Identify which cell holds the provided text, then report its [x, y] central coordinate. 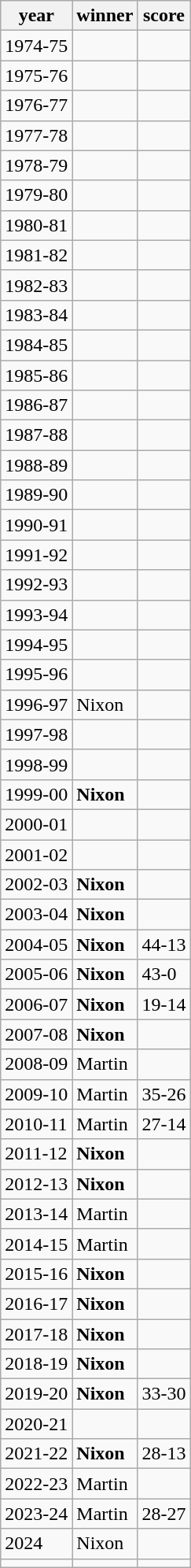
1996-97 [36, 704]
1991-92 [36, 555]
1981-82 [36, 255]
2018-19 [36, 1364]
2021-22 [36, 1454]
1989-90 [36, 495]
1997-98 [36, 734]
2011-12 [36, 1154]
2006-07 [36, 1004]
27-14 [163, 1124]
1995-96 [36, 675]
1984-85 [36, 345]
33-30 [163, 1394]
2019-20 [36, 1394]
2014-15 [36, 1244]
1988-89 [36, 465]
2016-17 [36, 1304]
1999-00 [36, 794]
28-13 [163, 1454]
1974-75 [36, 46]
2024 [36, 1544]
winner [105, 16]
2015-16 [36, 1274]
44-13 [163, 945]
1985-86 [36, 375]
1987-88 [36, 435]
2007-08 [36, 1034]
1992-93 [36, 585]
1975-76 [36, 76]
35-26 [163, 1094]
1979-80 [36, 195]
2005-06 [36, 974]
2010-11 [36, 1124]
2022-23 [36, 1484]
2012-13 [36, 1184]
year [36, 16]
2004-05 [36, 945]
1980-81 [36, 225]
score [163, 16]
2000-01 [36, 824]
28-27 [163, 1514]
2009-10 [36, 1094]
2008-09 [36, 1064]
1977-78 [36, 135]
1983-84 [36, 315]
2001-02 [36, 854]
1976-77 [36, 105]
1990-91 [36, 525]
2003-04 [36, 915]
1978-79 [36, 165]
19-14 [163, 1004]
1986-87 [36, 405]
1993-94 [36, 615]
2017-18 [36, 1334]
1982-83 [36, 285]
2020-21 [36, 1424]
43-0 [163, 974]
2023-24 [36, 1514]
2013-14 [36, 1214]
2002-03 [36, 885]
1994-95 [36, 645]
1998-99 [36, 764]
